Search for the cell housing the specified text and yield its (x, y) center coordinate. 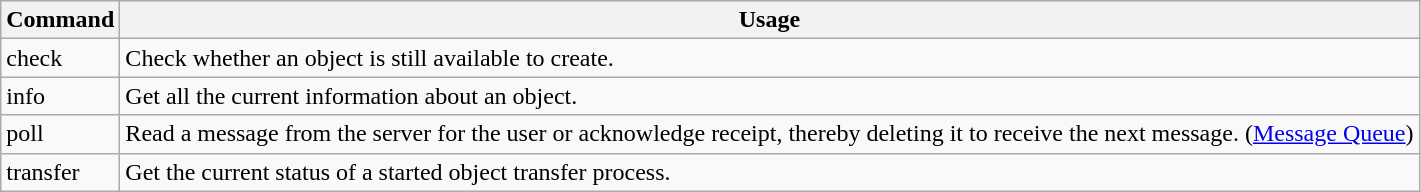
poll (60, 134)
Check whether an object is still available to create. (770, 58)
info (60, 96)
Usage (770, 20)
Get the current status of a started object transfer process. (770, 172)
Get all the current information about an object. (770, 96)
Command (60, 20)
check (60, 58)
transfer (60, 172)
Read a message from the server for the user or acknowledge receipt, thereby deleting it to receive the next message. (Message Queue) (770, 134)
